Provide the [X, Y] coordinate of the cell's center where the given text is located.  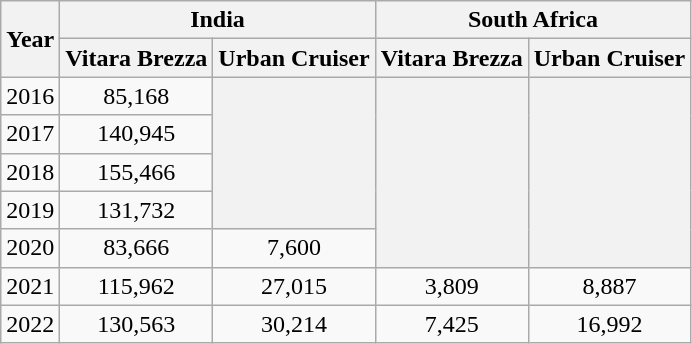
2020 [30, 248]
2021 [30, 286]
8,887 [609, 286]
South Africa [532, 20]
7,600 [294, 248]
2022 [30, 324]
131,732 [136, 210]
7,425 [452, 324]
115,962 [136, 286]
2016 [30, 96]
85,168 [136, 96]
Year [30, 39]
2019 [30, 210]
2018 [30, 172]
2017 [30, 134]
India [218, 20]
16,992 [609, 324]
30,214 [294, 324]
3,809 [452, 286]
140,945 [136, 134]
83,666 [136, 248]
130,563 [136, 324]
27,015 [294, 286]
155,466 [136, 172]
